Search for the cell housing the specified text and yield its (X, Y) center coordinate. 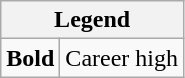
Bold (30, 58)
Career high (122, 58)
Legend (92, 20)
